Return (x, y) of the center of cell containing provided text 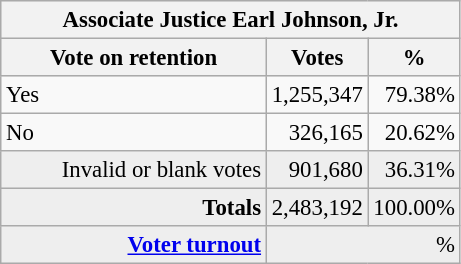
1,255,347 (317, 95)
Totals (134, 208)
100.00% (414, 208)
Votes (317, 58)
Invalid or blank votes (134, 170)
79.38% (414, 95)
Associate Justice Earl Johnson, Jr. (231, 20)
901,680 (317, 170)
326,165 (317, 133)
Voter turnout (134, 245)
20.62% (414, 133)
No (134, 133)
36.31% (414, 170)
Yes (134, 95)
2,483,192 (317, 208)
Vote on retention (134, 58)
